Determine the (x, y) coordinate at the center of the cell enclosing the given text.  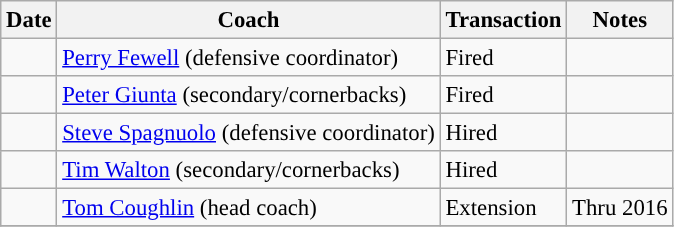
Steve Spagnuolo (defensive coordinator) (248, 133)
Perry Fewell (defensive coordinator) (248, 58)
Coach (248, 20)
Peter Giunta (secondary/cornerbacks) (248, 95)
Date (29, 20)
Extension (504, 208)
Notes (620, 20)
Tim Walton (secondary/cornerbacks) (248, 170)
Tom Coughlin (head coach) (248, 208)
Thru 2016 (620, 208)
Transaction (504, 20)
